From the cell containing the given text, extract its center point as (x, y) coordinate. 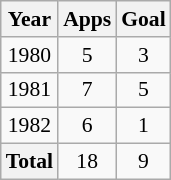
Goal (144, 19)
Year (30, 19)
Apps (87, 19)
9 (144, 162)
1982 (30, 126)
3 (144, 55)
7 (87, 90)
1 (144, 126)
1981 (30, 90)
1980 (30, 55)
Total (30, 162)
6 (87, 126)
18 (87, 162)
